For the text-containing cell, return its midpoint in (X, Y) coordinate format. 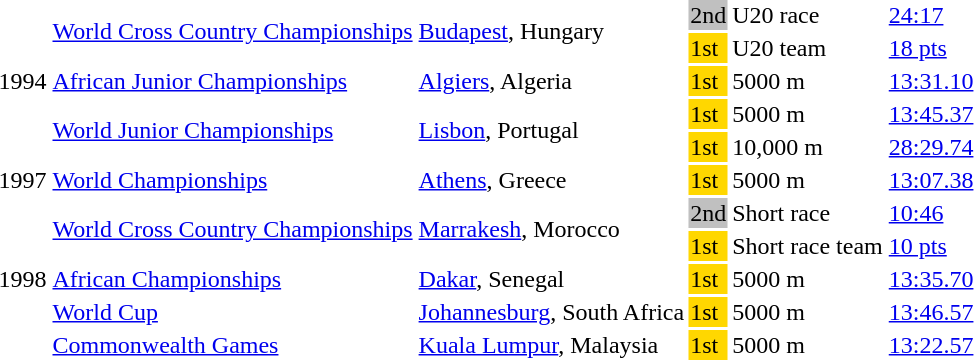
World Junior Championships (232, 130)
Marrakesh, Morocco (552, 230)
African Junior Championships (232, 81)
U20 team (808, 48)
U20 race (808, 15)
Algiers, Algeria (552, 81)
Dakar, Senegal (552, 279)
Athens, Greece (552, 180)
Kuala Lumpur, Malaysia (552, 345)
Commonwealth Games (232, 345)
Johannesburg, South Africa (552, 312)
Short race (808, 213)
World Championships (232, 180)
Budapest, Hungary (552, 32)
African Championships (232, 279)
Lisbon, Portugal (552, 130)
Short race team (808, 246)
10,000 m (808, 147)
World Cup (232, 312)
